Return the [X, Y] coordinate for the center point of the cell that contains the specified text.  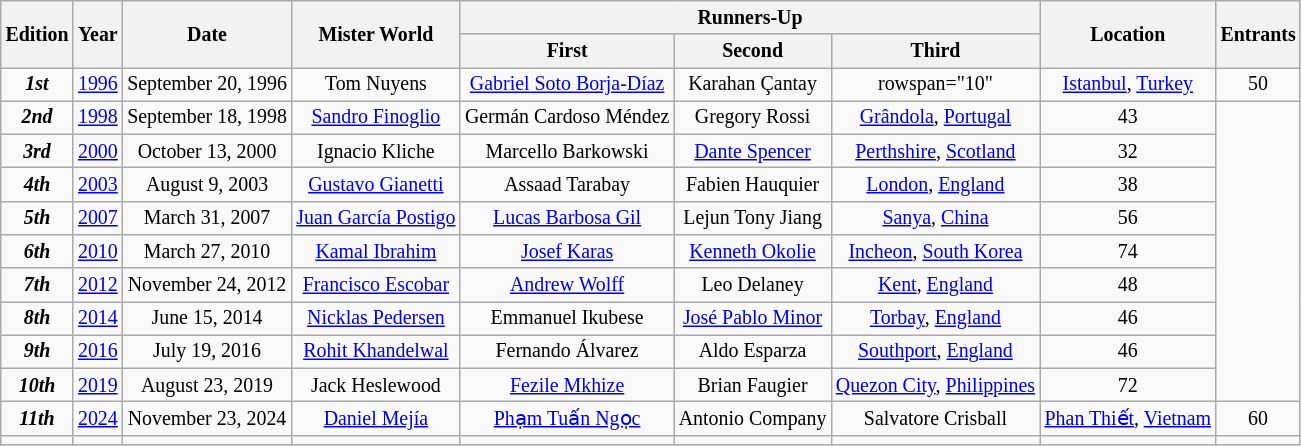
Date [206, 34]
Lucas Barbosa Gil [567, 218]
7th [37, 284]
4th [37, 184]
Salvatore Crisball [936, 418]
60 [1258, 418]
Runners-Up [750, 18]
Phạm Tuấn Ngọc [567, 418]
Ignacio Kliche [376, 152]
38 [1128, 184]
Gabriel Soto Borja-Díaz [567, 84]
Mister World [376, 34]
Juan García Postigo [376, 218]
rowspan="10" [936, 84]
Location [1128, 34]
Istanbul, Turkey [1128, 84]
Torbay, England [936, 318]
Assaad Tarabay [567, 184]
Perthshire, Scotland [936, 152]
72 [1128, 386]
Fezile Mkhize [567, 386]
September 18, 1998 [206, 118]
Grândola, Portugal [936, 118]
Kenneth Okolie [752, 252]
11th [37, 418]
3rd [37, 152]
48 [1128, 284]
Daniel Mejía [376, 418]
Phan Thiết, Vietnam [1128, 418]
Karahan Çantay [752, 84]
Kamal Ibrahim [376, 252]
Dante Spencer [752, 152]
José Pablo Minor [752, 318]
10th [37, 386]
Year [98, 34]
2012 [98, 284]
October 13, 2000 [206, 152]
Southport, England [936, 352]
March 31, 2007 [206, 218]
5th [37, 218]
2007 [98, 218]
Josef Karas [567, 252]
Second [752, 50]
June 15, 2014 [206, 318]
8th [37, 318]
2000 [98, 152]
6th [37, 252]
Francisco Escobar [376, 284]
1st [37, 84]
2024 [98, 418]
London, England [936, 184]
1996 [98, 84]
November 24, 2012 [206, 284]
March 27, 2010 [206, 252]
9th [37, 352]
First [567, 50]
Sandro Finoglio [376, 118]
Gregory Rossi [752, 118]
32 [1128, 152]
74 [1128, 252]
Entrants [1258, 34]
1998 [98, 118]
50 [1258, 84]
July 19, 2016 [206, 352]
Aldo Esparza [752, 352]
August 9, 2003 [206, 184]
Lejun Tony Jiang [752, 218]
Third [936, 50]
2nd [37, 118]
Rohit Khandelwal [376, 352]
Fernando Álvarez [567, 352]
2010 [98, 252]
Tom Nuyens [376, 84]
Gustavo Gianetti [376, 184]
56 [1128, 218]
Edition [37, 34]
Kent, England [936, 284]
Andrew Wolff [567, 284]
Marcello Barkowski [567, 152]
Quezon City, Philippines [936, 386]
2019 [98, 386]
Emmanuel Ikubese [567, 318]
August 23, 2019 [206, 386]
2003 [98, 184]
Incheon, South Korea [936, 252]
Nicklas Pedersen [376, 318]
Leo Delaney [752, 284]
Sanya, China [936, 218]
43 [1128, 118]
September 20, 1996 [206, 84]
Jack Heslewood [376, 386]
November 23, 2024 [206, 418]
Antonio Company [752, 418]
2016 [98, 352]
Brian Faugier [752, 386]
2014 [98, 318]
Germán Cardoso Méndez [567, 118]
Fabien Hauquier [752, 184]
